Provide the [X, Y] coordinate of the cell's center where the given text is located.  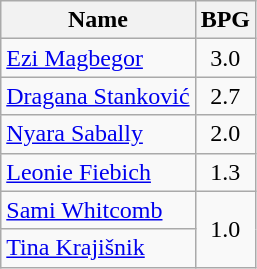
Name [98, 20]
Nyara Sabally [98, 134]
BPG [225, 20]
Tina Krajišnik [98, 248]
2.7 [225, 96]
Dragana Stanković [98, 96]
Sami Whitcomb [98, 210]
3.0 [225, 58]
Ezi Magbegor [98, 58]
1.3 [225, 172]
2.0 [225, 134]
Leonie Fiebich [98, 172]
1.0 [225, 229]
